Return the [X, Y] coordinate for the center point of the cell that contains the specified text.  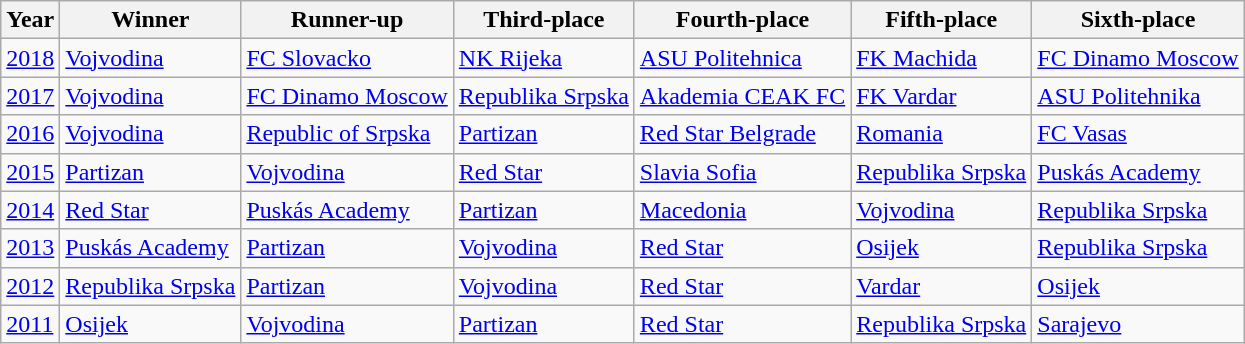
2015 [30, 172]
2017 [30, 96]
Year [30, 20]
Winner [150, 20]
FC Vasas [1138, 134]
FK Vardar [942, 96]
Runner-up [347, 20]
Third-place [544, 20]
2012 [30, 286]
2016 [30, 134]
Republic of Srpska [347, 134]
Fifth-place [942, 20]
Slavia Sofia [742, 172]
FC Slovacko [347, 58]
Macedonia [742, 210]
NK Rijeka [544, 58]
ASU Politehnica [742, 58]
2013 [30, 248]
ASU Politehnika [1138, 96]
Sixth-place [1138, 20]
Vardar [942, 286]
Romania [942, 134]
Red Star Belgrade [742, 134]
FK Machida [942, 58]
2018 [30, 58]
Fourth-place [742, 20]
Sarajevo [1138, 324]
Akademia CEAK FC [742, 96]
2011 [30, 324]
2014 [30, 210]
